Determine the [X, Y] coordinate at the center of the cell enclosing the given text.  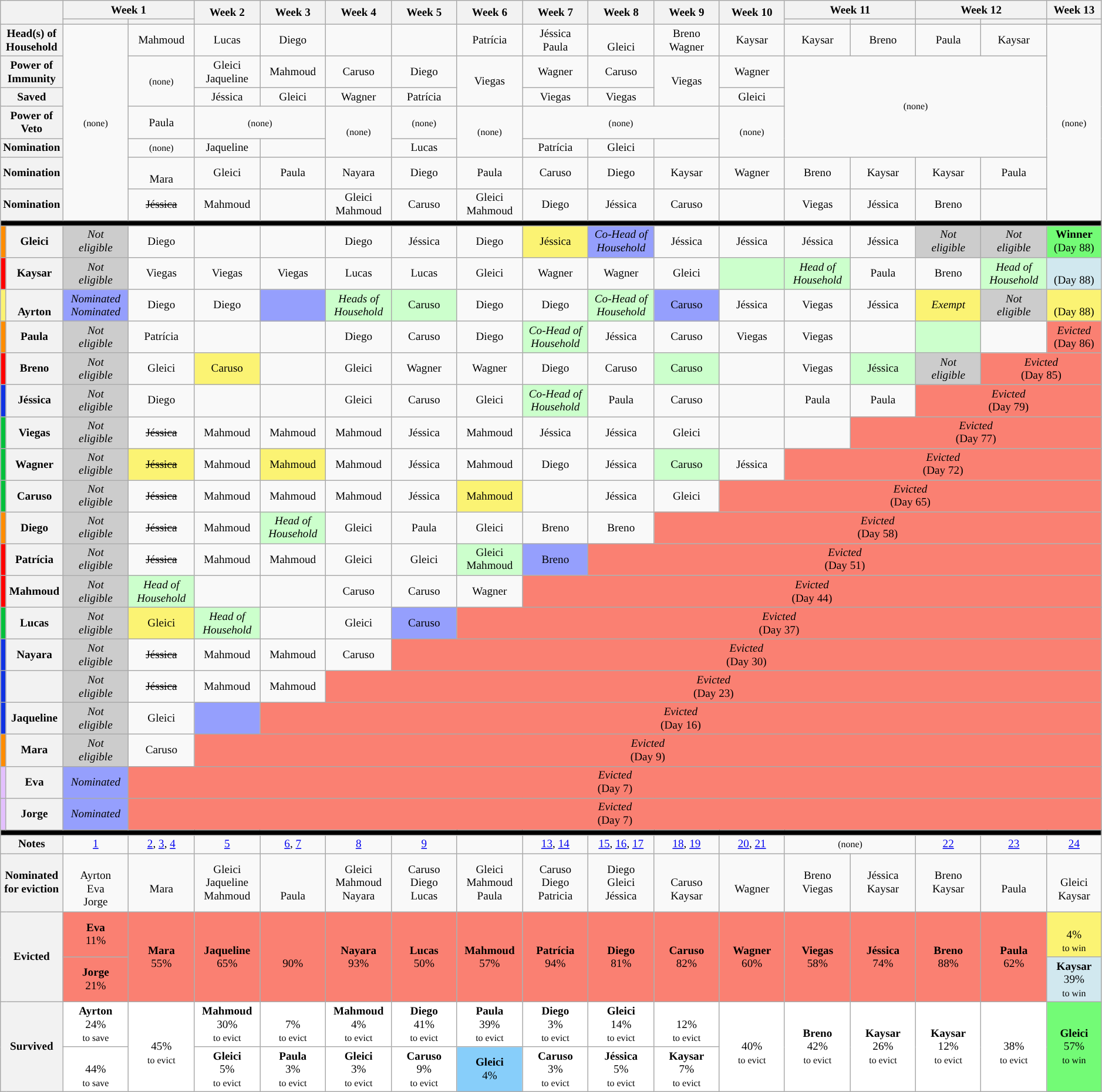
Evicted(Day 16) [681, 719]
Gleici4% [490, 1070]
Evicted(Day 58) [878, 528]
Ayrton24%to save [96, 1024]
Week 12 [982, 10]
Evicted(Day 23) [714, 686]
Diego3%to evict [555, 1024]
Notes [32, 844]
Evicted(Day 85) [1042, 369]
Week 5 [424, 13]
Eva11% [96, 935]
Wagner60% [751, 957]
Ayrton [34, 305]
Mahmoud30%to evict [227, 1024]
BrenoViegas [817, 883]
Jorge21% [96, 979]
BrenoKaysar [949, 883]
GleiciMahmoudNayara [359, 883]
Caruso9%to evict [424, 1070]
Week 4 [359, 13]
Saved [32, 97]
Kaysar26%to evict [883, 1046]
Evicted(Day 77) [976, 432]
Power ofVeto [32, 122]
Paula62% [1014, 957]
38%to evict [1014, 1046]
Mahmoud4%to evict [359, 1024]
Evicted(Day 9) [648, 750]
Week 9 [687, 13]
CarusoKaysar [687, 883]
Kaysar7%to evict [687, 1070]
Mara55% [161, 957]
CarusoDiegoLucas [424, 883]
8 [359, 844]
Evicted(Day 37) [779, 623]
Caruso3%to evict [555, 1070]
12%to evict [687, 1024]
45%to evict [161, 1046]
Lucas50% [424, 957]
Power ofImmunity [32, 72]
GleiciKaysar [1074, 883]
Week 11 [850, 10]
18, 19 [687, 844]
Week 3 [293, 13]
9 [424, 844]
Survived [32, 1046]
Heads ofHousehold [359, 305]
Evicted [32, 957]
Winner(Day 88) [1074, 241]
90% [293, 957]
Evicted(Day 86) [1074, 337]
Evicted(Day 44) [812, 591]
Jaqueline65% [227, 957]
Caruso82% [687, 957]
BrenoWagner [687, 40]
2, 3, 4 [161, 844]
Head(s) of Household [32, 40]
Patrícia94% [555, 957]
40%to evict [751, 1046]
Breno42%to evict [817, 1046]
Jéssica74% [883, 957]
AyrtonEvaJorge [96, 883]
Paula39%to evict [490, 1024]
22 [949, 844]
Exempt [949, 305]
Viegas58% [817, 957]
1 [96, 844]
GleiciJaquelineMahmoud [227, 883]
Week 6 [490, 13]
Breno88% [949, 957]
CarusoDiegoPatricia [555, 883]
7%to evict [293, 1024]
Week 7 [555, 13]
Gleici57%to win [1074, 1046]
Jorge [34, 814]
Week 13 [1074, 10]
24 [1074, 844]
Eva [34, 782]
44%to save [96, 1070]
Kaysar39%to win [1074, 979]
Evicted(Day 72) [943, 464]
Evicted(Day 65) [910, 496]
Evicted(Day 79) [1009, 400]
23 [1014, 844]
Paula3%to evict [293, 1070]
Jéssica5%to evict [621, 1070]
JéssicaKaysar [883, 883]
JéssicaPaula [555, 40]
Gleici3%to evict [359, 1070]
GleiciJaqueline [227, 72]
Week 8 [621, 13]
Evicted(Day 30) [747, 655]
Evicted(Day 51) [845, 560]
Gleici5%to evict [227, 1070]
Kaysar12%to evict [949, 1046]
Week 2 [227, 13]
NominatedNominated [96, 305]
DiegoGleiciJéssica [621, 883]
5 [227, 844]
15, 16, 17 [621, 844]
GleiciMahmoudPaula [490, 883]
Diego41%to evict [424, 1024]
6, 7 [293, 844]
4%to win [1074, 935]
Nayara93% [359, 957]
Gleici14%to evict [621, 1024]
Diego81% [621, 957]
Week 1 [129, 10]
13, 14 [555, 844]
20, 21 [751, 844]
Mahmoud57% [490, 957]
Week 10 [751, 13]
Nominatedfor eviction [32, 883]
